Extract the (X, Y) coordinate from the center of the cell holding the provided text.  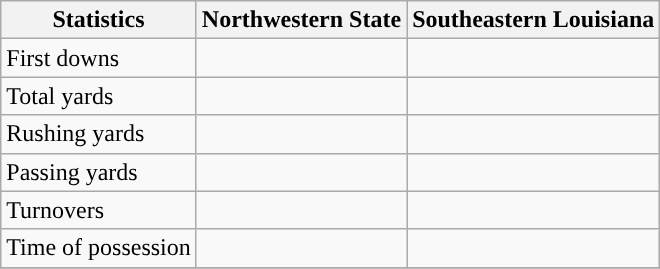
First downs (99, 58)
Turnovers (99, 210)
Passing yards (99, 172)
Rushing yards (99, 134)
Northwestern State (301, 20)
Time of possession (99, 248)
Statistics (99, 20)
Total yards (99, 96)
Southeastern Louisiana (534, 20)
